Detect which cell encompasses the target text, then output its [x, y] center coordinate. 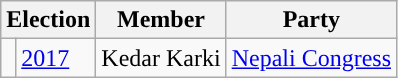
Kedar Karki [161, 58]
2017 [56, 58]
Nepali Congress [311, 58]
Election [48, 20]
Party [311, 20]
Member [161, 20]
